Extract the [X, Y] coordinate from the center of the cell holding the provided text.  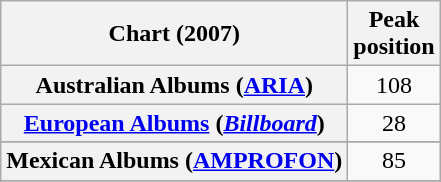
Chart (2007) [174, 34]
Mexican Albums (AMPROFON) [174, 161]
85 [394, 161]
Australian Albums (ARIA) [174, 85]
European Albums (Billboard) [174, 123]
28 [394, 123]
108 [394, 85]
Peakposition [394, 34]
